Provide the (X, Y) coordinate of the cell's center where the given text is located.  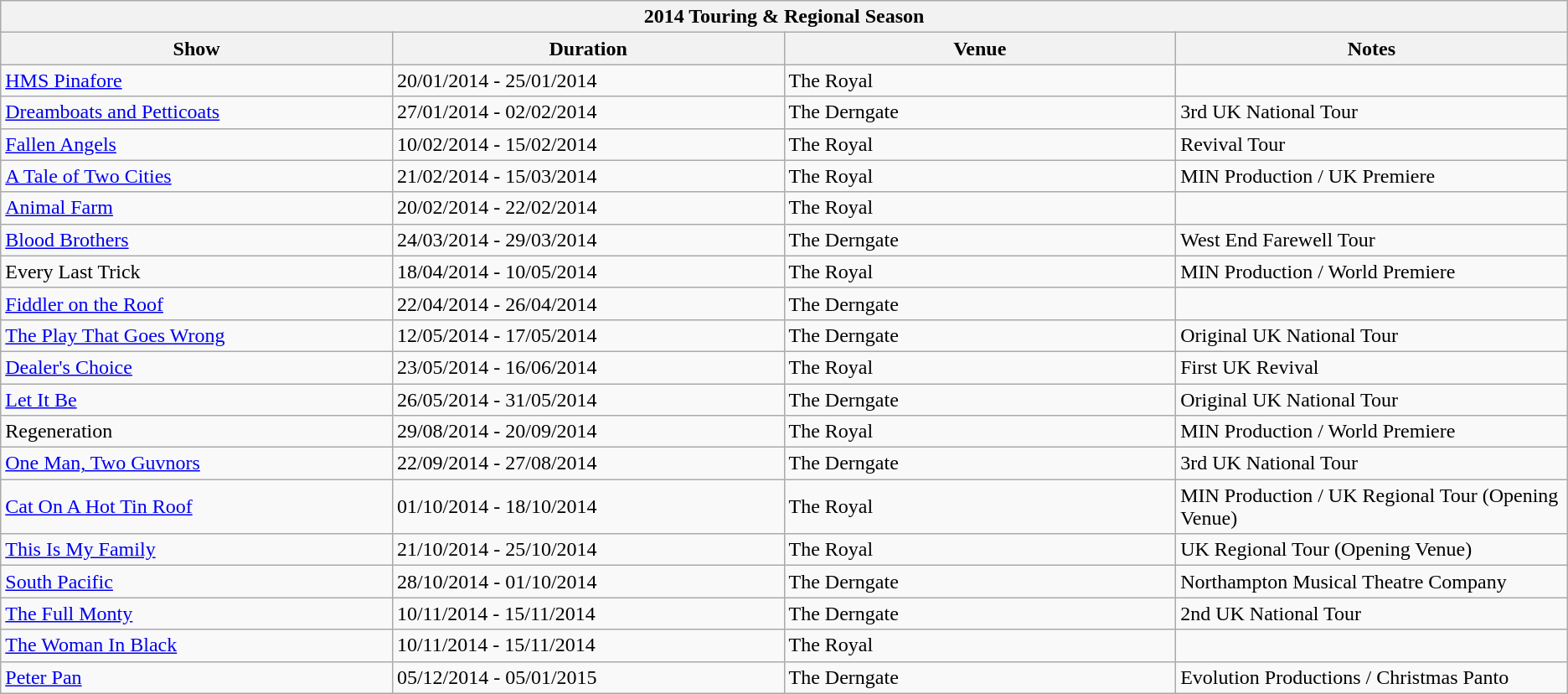
Venue (980, 49)
21/10/2014 - 25/10/2014 (588, 550)
Fallen Angels (197, 144)
24/03/2014 - 29/03/2014 (588, 240)
2014 Touring & Regional Season (784, 17)
Evolution Productions / Christmas Panto (1372, 677)
23/05/2014 - 16/06/2014 (588, 367)
Revival Tour (1372, 144)
MIN Production / UK Premiere (1372, 176)
Duration (588, 49)
22/09/2014 - 27/08/2014 (588, 464)
The Full Monty (197, 614)
South Pacific (197, 582)
UK Regional Tour (Opening Venue) (1372, 550)
22/04/2014 - 26/04/2014 (588, 303)
HMS Pinafore (197, 80)
The Woman In Black (197, 645)
Let It Be (197, 400)
Fiddler on the Roof (197, 303)
A Tale of Two Cities (197, 176)
Blood Brothers (197, 240)
26/05/2014 - 31/05/2014 (588, 400)
29/08/2014 - 20/09/2014 (588, 432)
05/12/2014 - 05/01/2015 (588, 677)
First UK Revival (1372, 367)
MIN Production / UK Regional Tour (Opening Venue) (1372, 506)
One Man, Two Guvnors (197, 464)
Dealer's Choice (197, 367)
18/04/2014 - 10/05/2014 (588, 272)
Notes (1372, 49)
Show (197, 49)
Every Last Trick (197, 272)
21/02/2014 - 15/03/2014 (588, 176)
20/01/2014 - 25/01/2014 (588, 80)
2nd UK National Tour (1372, 614)
27/01/2014 - 02/02/2014 (588, 112)
Dreamboats and Petticoats (197, 112)
12/05/2014 - 17/05/2014 (588, 335)
West End Farewell Tour (1372, 240)
Northampton Musical Theatre Company (1372, 582)
Regeneration (197, 432)
Animal Farm (197, 208)
Peter Pan (197, 677)
Cat On A Hot Tin Roof (197, 506)
10/02/2014 - 15/02/2014 (588, 144)
01/10/2014 - 18/10/2014 (588, 506)
The Play That Goes Wrong (197, 335)
This Is My Family (197, 550)
20/02/2014 - 22/02/2014 (588, 208)
28/10/2014 - 01/10/2014 (588, 582)
